Return the (X, Y) coordinate for the center point of the cell that contains the specified text.  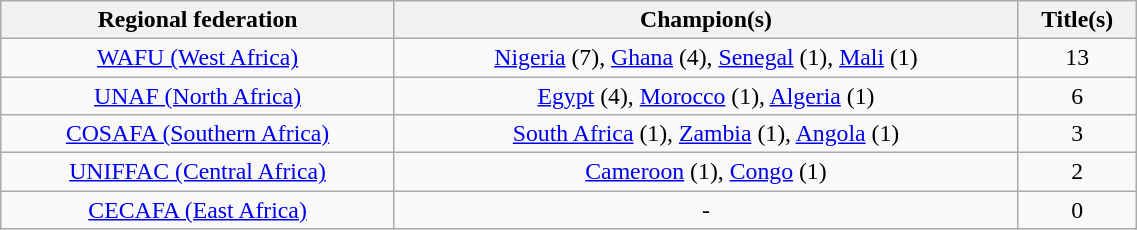
13 (1078, 58)
South Africa (1), Zambia (1), Angola (1) (706, 133)
Nigeria (7), Ghana (4), Senegal (1), Mali (1) (706, 58)
UNIFFAC (Central Africa) (198, 171)
2 (1078, 171)
Regional federation (198, 20)
- (706, 209)
WAFU (West Africa) (198, 58)
Cameroon (1), Congo (1) (706, 171)
Egypt (4), Morocco (1), Algeria (1) (706, 96)
Champion(s) (706, 20)
COSAFA (Southern Africa) (198, 133)
6 (1078, 96)
3 (1078, 133)
CECAFA (East Africa) (198, 209)
UNAF (North Africa) (198, 96)
0 (1078, 209)
Title(s) (1078, 20)
